From the cell containing the given text, extract its center point as (x, y) coordinate. 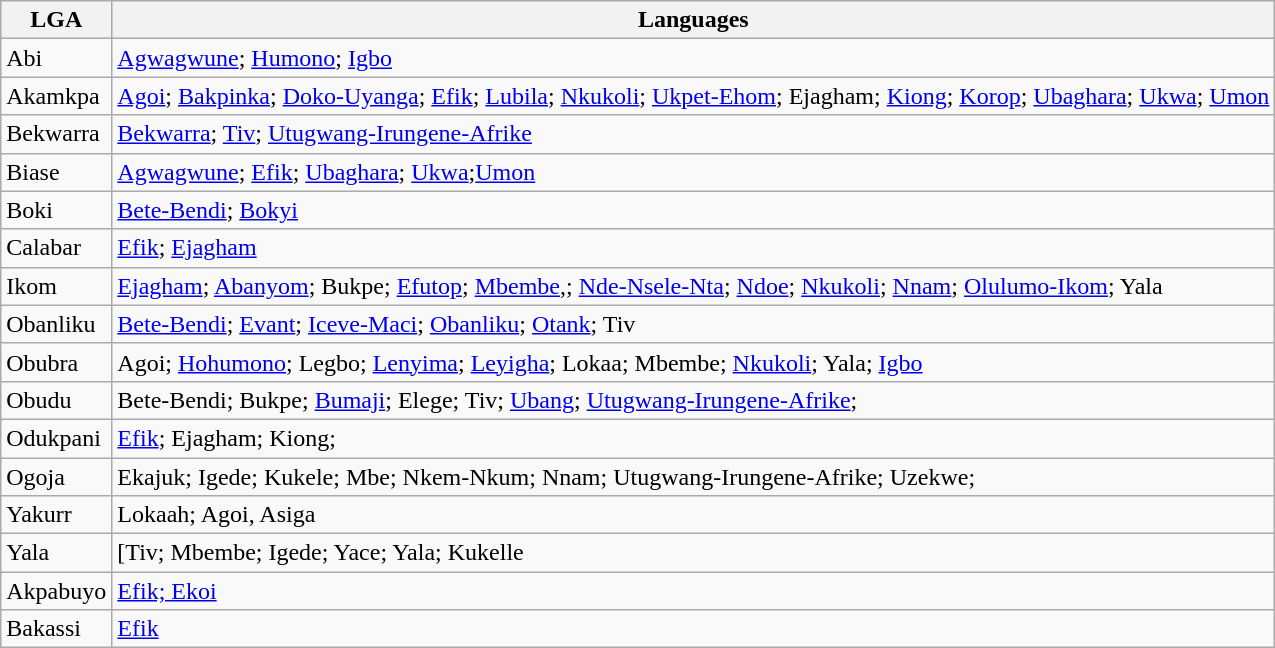
[Tiv; Mbembe; Igede; Yace; Yala; Kukelle (694, 553)
Efik; Ejagham (694, 248)
Obudu (56, 400)
Ekajuk; Igede; Kukele; Mbe; Nkem-Nkum; Nnam; Utugwang-Irungene-Afrike; Uzekwe; (694, 477)
Akamkpa (56, 96)
Biase (56, 172)
Ogoja (56, 477)
Bete-Bendi; Evant; Iceve-Maci; Obanliku; Otank; Tiv (694, 324)
Efik (694, 629)
Akpabuyo (56, 591)
Agoi; Bakpinka; Doko-Uyanga; Efik; Lubila; Nkukoli; Ukpet-Ehom; Ejagham; Kiong; Korop; Ubaghara; Ukwa; Umon (694, 96)
Lokaah; Agoi, Asiga (694, 515)
Efik; Ejagham; Kiong; (694, 438)
Agwagwune; Efik; Ubaghara; Ukwa;Umon (694, 172)
LGA (56, 20)
Ikom (56, 286)
Abi (56, 58)
Bete-Bendi; Bukpe; Bumaji; Elege; Tiv; Ubang; Utugwang-Irungene-Afrike; (694, 400)
Bekwarra (56, 134)
Yakurr (56, 515)
Ejagham; Abanyom; Bukpe; Efutop; Mbembe,; Nde-Nsele-Nta; Ndoe; Nkukoli; Nnam; Olulumo-Ikom; Yala (694, 286)
Efik; Ekoi (694, 591)
Yala (56, 553)
Obanliku (56, 324)
Calabar (56, 248)
Obubra (56, 362)
Languages (694, 20)
Odukpani (56, 438)
Bakassi (56, 629)
Boki (56, 210)
Bekwarra; Tiv; Utugwang-Irungene-Afrike (694, 134)
Bete-Bendi; Bokyi (694, 210)
Agoi; Hohumono; Legbo; Lenyima; Leyigha; Lokaa; Mbembe; Nkukoli; Yala; Igbo (694, 362)
Agwagwune; Humono; Igbo (694, 58)
